For the text-containing cell, return its midpoint in [x, y] coordinate format. 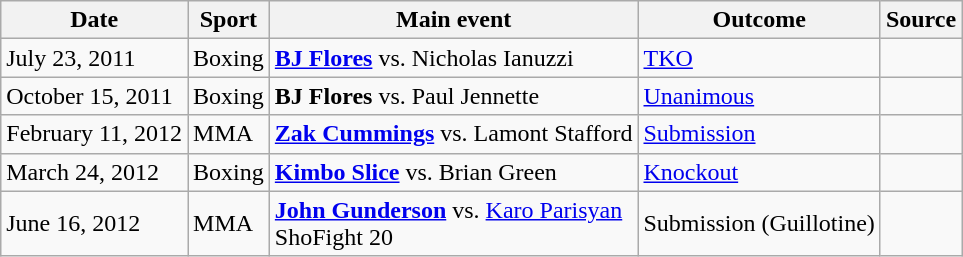
John Gunderson vs. Karo Parisyan ShoFight 20 [454, 224]
Outcome [759, 20]
October 15, 2011 [94, 96]
Knockout [759, 172]
Source [920, 20]
Zak Cummings vs. Lamont Stafford [454, 134]
Kimbo Slice vs. Brian Green [454, 172]
March 24, 2012 [94, 172]
Main event [454, 20]
Unanimous [759, 96]
Date [94, 20]
June 16, 2012 [94, 224]
Sport [229, 20]
TKO [759, 58]
February 11, 2012 [94, 134]
BJ Flores vs. Paul Jennette [454, 96]
BJ Flores vs. Nicholas Ianuzzi [454, 58]
Submission (Guillotine) [759, 224]
July 23, 2011 [94, 58]
Submission [759, 134]
